Scan for the cell matching the given text and deliver its [X, Y] coordinate at center. 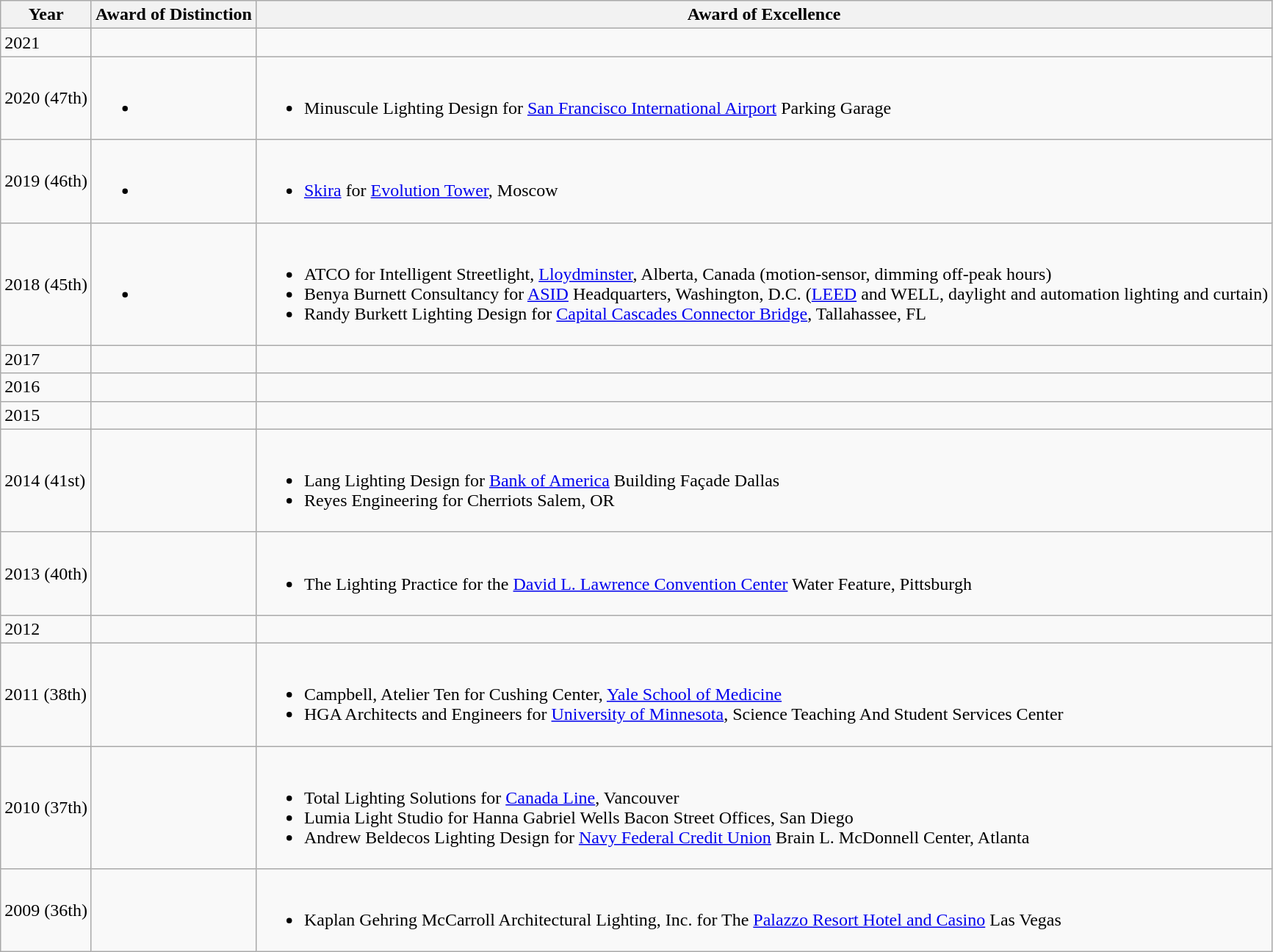
Year [46, 15]
Award of Distinction [173, 15]
Minuscule Lighting Design for San Francisco International Airport Parking Garage [764, 98]
2017 [46, 359]
2011 (38th) [46, 694]
2018 (45th) [46, 284]
2014 (41st) [46, 480]
Award of Excellence [764, 15]
2010 (37th) [46, 808]
2019 (46th) [46, 181]
2020 (47th) [46, 98]
2012 [46, 629]
Skira for Evolution Tower, Moscow [764, 181]
2013 (40th) [46, 573]
2016 [46, 387]
2021 [46, 43]
Kaplan Gehring McCarroll Architectural Lighting, Inc. for The Palazzo Resort Hotel and Casino Las Vegas [764, 911]
Lang Lighting Design for Bank of America Building Façade DallasReyes Engineering for Cherriots Salem, OR [764, 480]
The Lighting Practice for the David L. Lawrence Convention Center Water Feature, Pittsburgh [764, 573]
2009 (36th) [46, 911]
2015 [46, 415]
